Return the [x, y] coordinate for the center point of the cell that contains the specified text.  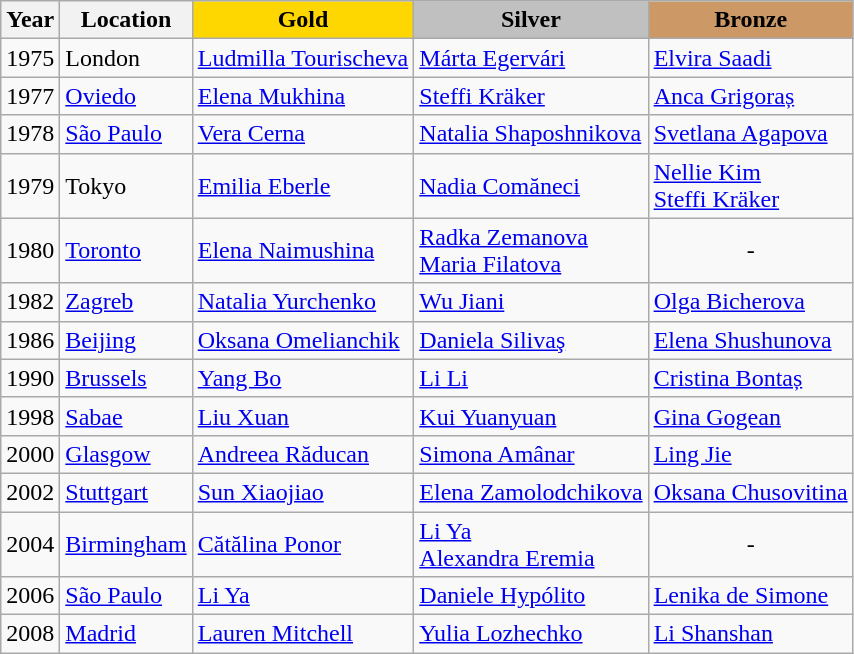
1990 [30, 378]
Birmingham [126, 544]
Wu Jiani [531, 302]
Brussels [126, 378]
Nadia Comăneci [531, 186]
Sabae [126, 416]
Márta Egervári [531, 58]
Elena Shushunova [750, 340]
Anca Grigoraș [750, 96]
Li Ya Alexandra Eremia [531, 544]
Li Shanshan [750, 634]
Gina Gogean [750, 416]
Andreea Răducan [303, 454]
Tokyo [126, 186]
Beijing [126, 340]
Madrid [126, 634]
Yang Bo [303, 378]
Steffi Kräker [531, 96]
Svetlana Agapova [750, 134]
Oksana Chusovitina [750, 492]
Li Ya [303, 596]
Cătălina Ponor [303, 544]
2008 [30, 634]
Ling Jie [750, 454]
Nellie Kim Steffi Kräker [750, 186]
Zagreb [126, 302]
1982 [30, 302]
Lenika de Simone [750, 596]
Stuttgart [126, 492]
Liu Xuan [303, 416]
1979 [30, 186]
Daniela Silivaş [531, 340]
Ludmilla Tourischeva [303, 58]
Elena Naimushina [303, 250]
2002 [30, 492]
Cristina Bontaș [750, 378]
Lauren Mitchell [303, 634]
2000 [30, 454]
Location [126, 20]
1998 [30, 416]
Elena Zamolodchikova [531, 492]
Simona Amânar [531, 454]
Elena Mukhina [303, 96]
1978 [30, 134]
Natalia Shaposhnikova [531, 134]
Daniele Hypólito [531, 596]
Emilia Eberle [303, 186]
Bronze [750, 20]
Silver [531, 20]
London [126, 58]
Olga Bicherova [750, 302]
Li Li [531, 378]
Elvira Saadi [750, 58]
Gold [303, 20]
2006 [30, 596]
1977 [30, 96]
Toronto [126, 250]
1980 [30, 250]
Kui Yuanyuan [531, 416]
Year [30, 20]
Oksana Omelianchik [303, 340]
1975 [30, 58]
Yulia Lozhechko [531, 634]
Sun Xiaojiao [303, 492]
1986 [30, 340]
Oviedo [126, 96]
Natalia Yurchenko [303, 302]
2004 [30, 544]
Vera Cerna [303, 134]
Radka Zemanova Maria Filatova [531, 250]
Glasgow [126, 454]
